Determine the (x, y) coordinate at the center of the cell enclosing the given text.  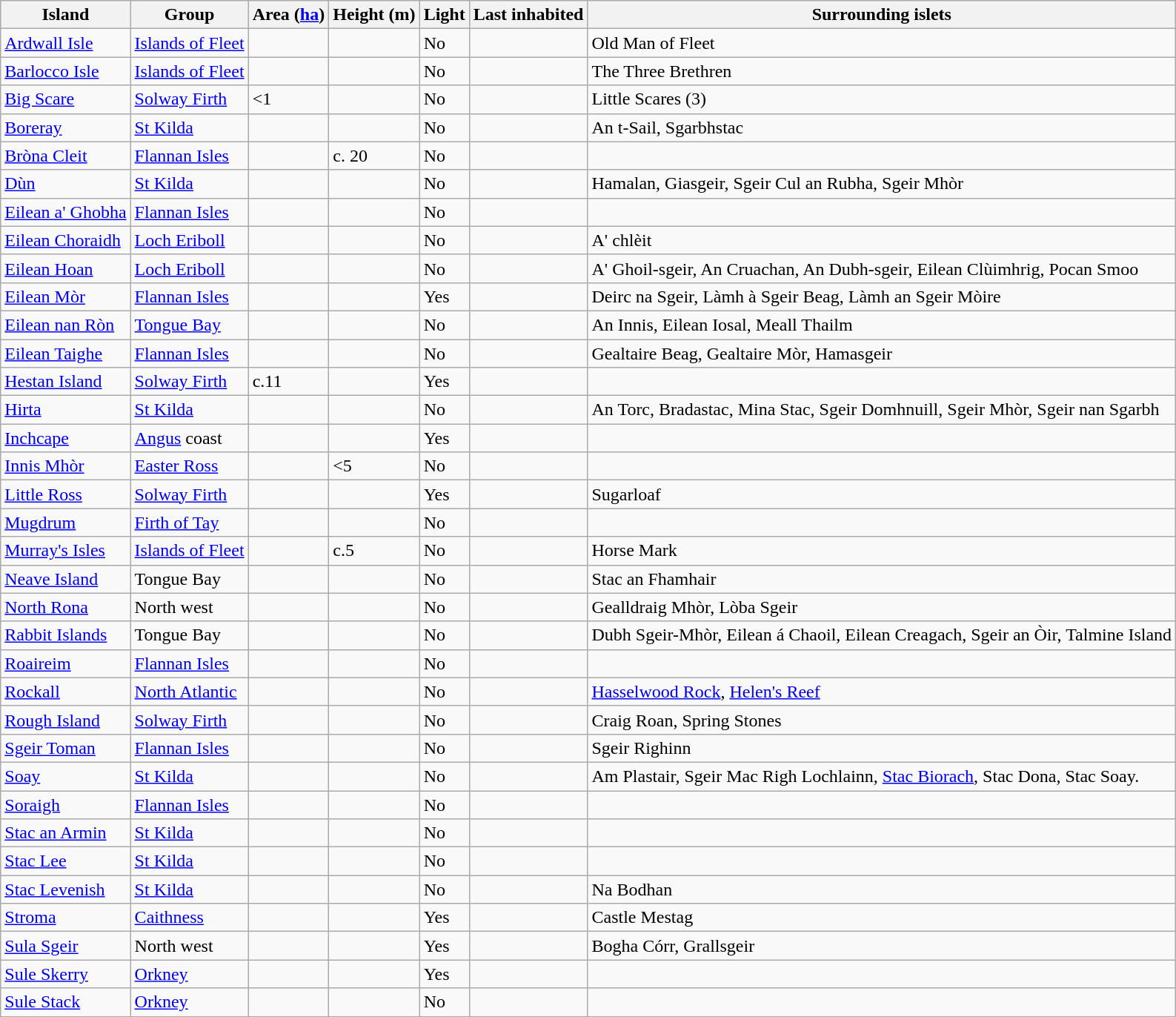
Soraigh (65, 804)
Sgeir Toman (65, 748)
Bogha Córr, Grallsgeir (882, 946)
Murray's Isles (65, 551)
Mugdrum (65, 523)
Sugarloaf (882, 494)
Stac an Fhamhair (882, 579)
Eilean Mòr (65, 297)
Gealtaire Beag, Gealtaire Mòr, Hamasgeir (882, 354)
Craig Roan, Spring Stones (882, 720)
The Three Brethren (882, 71)
Sula Sgeir (65, 946)
Soay (65, 776)
Stac Lee (65, 861)
Group (190, 15)
Little Ross (65, 494)
Sgeir Righinn (882, 748)
Deirc na Sgeir, Làmh à Sgeir Beag, Làmh an Sgeir Mòire (882, 297)
c.11 (289, 382)
An Torc, Bradastac, Mina Stac, Sgeir Domhnuill, Sgeir Mhòr, Sgeir nan Sgarbh (882, 410)
Barlocco Isle (65, 71)
Big Scare (65, 99)
Innis Mhòr (65, 466)
Sule Stack (65, 1002)
<1 (289, 99)
Sule Skerry (65, 974)
Rabbit Islands (65, 635)
Bròna Cleit (65, 156)
Last inhabited (528, 15)
Area (ha) (289, 15)
Gealldraig Mhòr, Lòba Sgeir (882, 607)
An t-Sail, Sgarbhstac (882, 127)
Neave Island (65, 579)
North Rona (65, 607)
Eilean Taighe (65, 354)
Dubh Sgeir-Mhòr, Eilean á Chaoil, Eilean Creagach, Sgeir an Òir, Talmine Island (882, 635)
Easter Ross (190, 466)
Boreray (65, 127)
<5 (374, 466)
Hamalan, Giasgeir, Sgeir Cul an Rubha, Sgeir Mhòr (882, 184)
Na Bodhan (882, 890)
Eilean Choraidh (65, 240)
Little Scares (3) (882, 99)
Dùn (65, 184)
Inchcape (65, 438)
Island (65, 15)
North Atlantic (190, 692)
Surrounding islets (882, 15)
c.5 (374, 551)
Eilean a' Ghobha (65, 212)
Stroma (65, 918)
Rough Island (65, 720)
Rockall (65, 692)
Stac an Armin (65, 833)
Light (445, 15)
Stac Levenish (65, 890)
Eilean nan Ròn (65, 325)
An Innis, Eilean Iosal, Meall Thailm (882, 325)
Horse Mark (882, 551)
Angus coast (190, 438)
Am Plastair, Sgeir Mac Righ Lochlainn, Stac Biorach, Stac Dona, Stac Soay. (882, 776)
Ardwall Isle (65, 43)
Eilean Hoan (65, 268)
Caithness (190, 918)
Firth of Tay (190, 523)
c. 20 (374, 156)
Old Man of Fleet (882, 43)
A' chlèit (882, 240)
Hirta (65, 410)
Height (m) (374, 15)
Castle Mestag (882, 918)
Hestan Island (65, 382)
Hasselwood Rock, Helen's Reef (882, 692)
Roaireim (65, 663)
A' Ghoil-sgeir, An Cruachan, An Dubh-sgeir, Eilean Clùimhrig, Pocan Smoo (882, 268)
